Output the (x, y) coordinate of the center of the cell containing the given text.  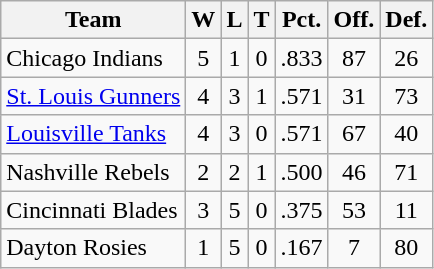
71 (406, 172)
80 (406, 248)
.167 (302, 248)
.375 (302, 210)
Off. (354, 20)
46 (354, 172)
67 (354, 134)
26 (406, 58)
Louisville Tanks (94, 134)
Team (94, 20)
Nashville Rebels (94, 172)
Pct. (302, 20)
Cincinnati Blades (94, 210)
St. Louis Gunners (94, 96)
.833 (302, 58)
53 (354, 210)
31 (354, 96)
.500 (302, 172)
7 (354, 248)
W (204, 20)
73 (406, 96)
L (234, 20)
87 (354, 58)
11 (406, 210)
T (262, 20)
Dayton Rosies (94, 248)
40 (406, 134)
Chicago Indians (94, 58)
Def. (406, 20)
